Identify which cell holds the provided text, then report its [X, Y] central coordinate. 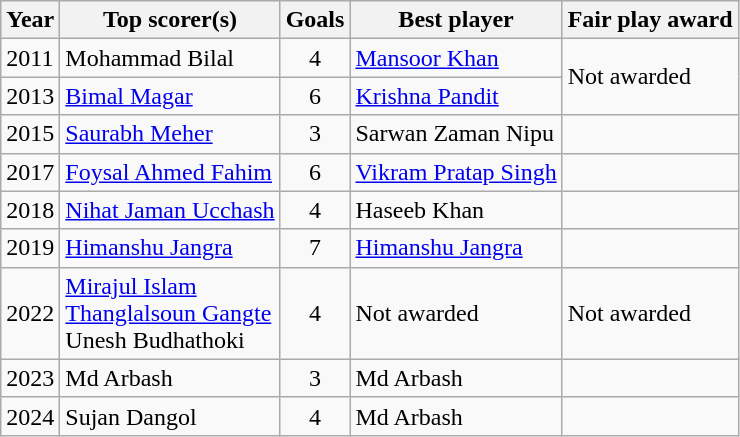
Sujan Dangol [170, 416]
Mansoor Khan [456, 58]
2018 [30, 210]
Krishna Pandit [456, 96]
2017 [30, 172]
Vikram Pratap Singh [456, 172]
2015 [30, 134]
2024 [30, 416]
7 [315, 248]
Mohammad Bilal [170, 58]
Goals [315, 20]
2013 [30, 96]
Mirajul Islam Thanglalsoun Gangte Unesh Budhathoki [170, 313]
Sarwan Zaman Nipu [456, 134]
Saurabh Meher [170, 134]
Haseeb Khan [456, 210]
2022 [30, 313]
Best player [456, 20]
2019 [30, 248]
Top scorer(s) [170, 20]
Fair play award [650, 20]
Foysal Ahmed Fahim [170, 172]
2023 [30, 378]
2011 [30, 58]
Nihat Jaman Ucchash [170, 210]
Year [30, 20]
Bimal Magar [170, 96]
